Determine the (x, y) coordinate at the center of the cell enclosing the given text.  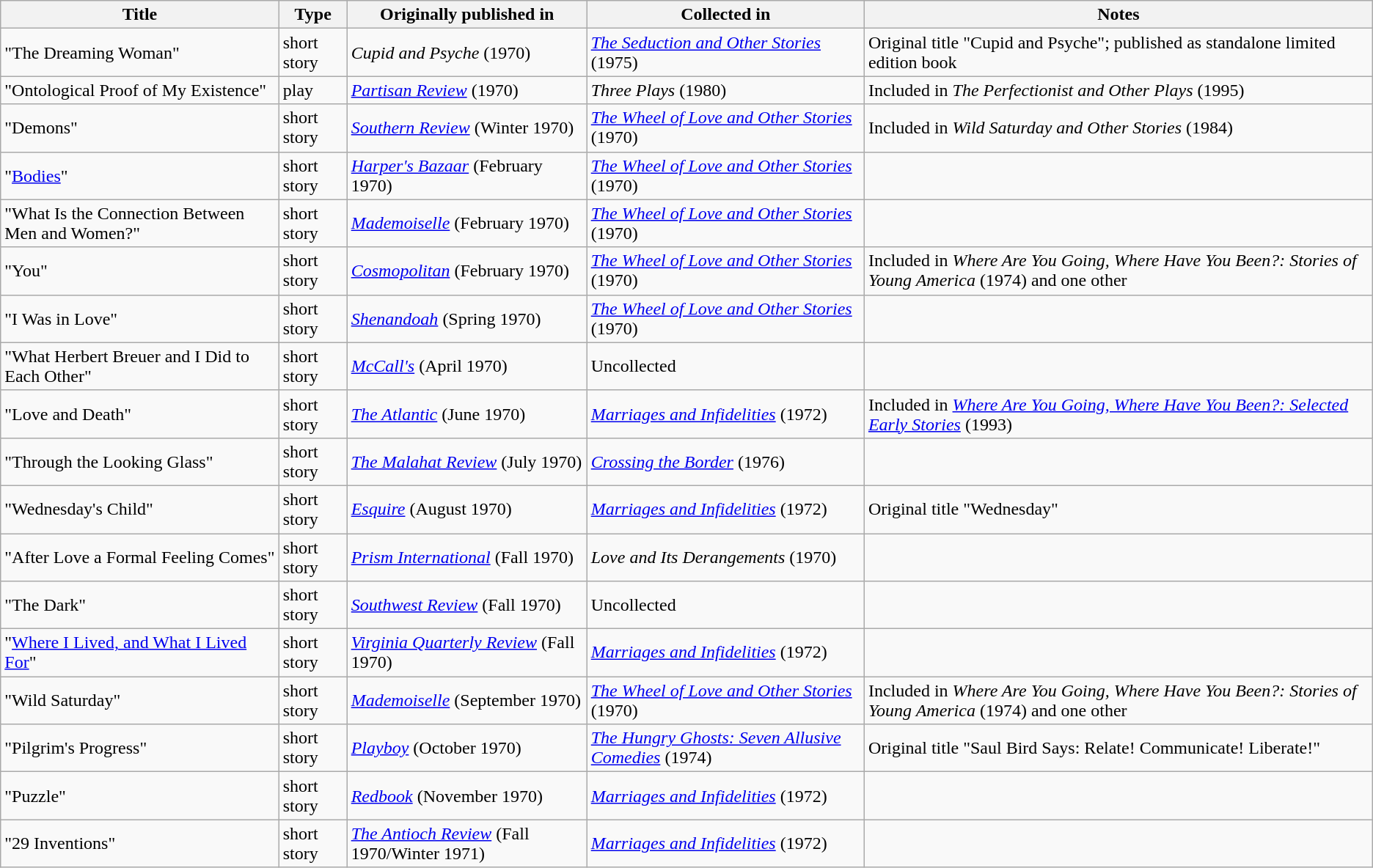
The Seduction and Other Stories (1975) (725, 53)
The Malahat Review (July 1970) (466, 462)
"Wild Saturday" (140, 701)
"Wednesday's Child" (140, 509)
Three Plays (1980) (725, 90)
"Demons" (140, 128)
The Antioch Review (Fall 1970/Winter 1971) (466, 843)
"Pilgrim's Progress" (140, 748)
"I Was in Love" (140, 318)
"The Dreaming Woman" (140, 53)
play (312, 90)
Included in The Perfectionist and Other Plays (1995) (1118, 90)
Crossing the Border (1976) (725, 462)
Original title "Cupid and Psyche"; published as standalone limited edition book (1118, 53)
Shenandoah (Spring 1970) (466, 318)
Included in Where Are You Going, Where Have You Been?: Selected Early Stories (1993) (1118, 413)
Collected in (725, 15)
Redbook (November 1970) (466, 796)
Included in Wild Saturday and Other Stories (1984) (1118, 128)
"You" (140, 271)
"Ontological Proof of My Existence" (140, 90)
"What Is the Connection Between Men and Women?" (140, 223)
Harper's Bazaar (February 1970) (466, 176)
Love and Its Derangements (1970) (725, 557)
Cupid and Psyche (1970) (466, 53)
Prism International (Fall 1970) (466, 557)
"Puzzle" (140, 796)
Partisan Review (1970) (466, 90)
McCall's (April 1970) (466, 367)
Originally published in (466, 15)
Playboy (October 1970) (466, 748)
"Bodies" (140, 176)
Original title "Wednesday" (1118, 509)
"Where I Lived, and What I Lived For" (140, 652)
"Through the Looking Glass" (140, 462)
Type (312, 15)
Southwest Review (Fall 1970) (466, 606)
"After Love a Formal Feeling Comes" (140, 557)
Original title "Saul Bird Says: Relate! Communicate! Liberate!" (1118, 748)
"29 Inventions" (140, 843)
Cosmopolitan (February 1970) (466, 271)
Mademoiselle (February 1970) (466, 223)
Virginia Quarterly Review (Fall 1970) (466, 652)
Title (140, 15)
"Love and Death" (140, 413)
Mademoiselle (September 1970) (466, 701)
Esquire (August 1970) (466, 509)
Notes (1118, 15)
The Atlantic (June 1970) (466, 413)
"The Dark" (140, 606)
"What Herbert Breuer and I Did to Each Other" (140, 367)
The Hungry Ghosts: Seven Allusive Comedies (1974) (725, 748)
Southern Review (Winter 1970) (466, 128)
